Output the (x, y) coordinate of the center of the cell containing the given text.  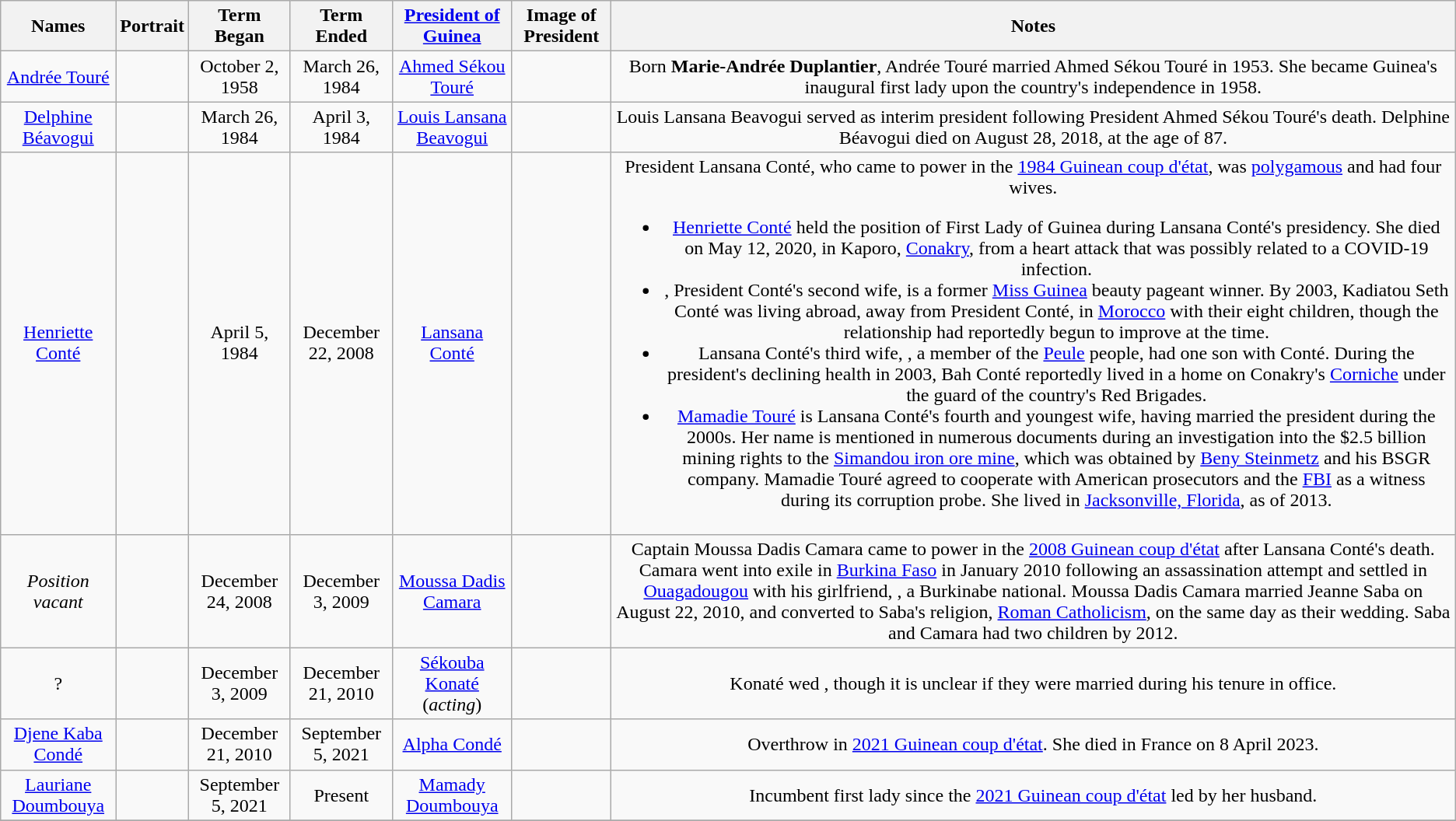
Notes (1033, 26)
Konaté wed , though it is unclear if they were married during his tenure in office. (1033, 683)
Louis Lansana Beavogui (452, 128)
Names (58, 26)
Position vacant (58, 591)
Image of President (562, 26)
Andrée Touré (58, 76)
? (58, 683)
Lauriane Doumbouya (58, 795)
Term Began (240, 26)
Moussa Dadis Camara (452, 591)
Term Ended (341, 26)
Ahmed Sékou Touré (452, 76)
April 3, 1984 (341, 128)
Henriette Conté (58, 344)
December 22, 2008 (341, 344)
Sékouba Konaté (acting) (452, 683)
October 2, 1958 (240, 76)
Alpha Condé (452, 745)
Djene Kaba Condé (58, 745)
Mamady Doumbouya (452, 795)
Present (341, 795)
Delphine Béavogui (58, 128)
Lansana Conté (452, 344)
Incumbent first lady since the 2021 Guinean coup d'état led by her husband. (1033, 795)
Overthrow in 2021 Guinean coup d'état. She died in France on 8 April 2023. (1033, 745)
President of Guinea (452, 26)
Portrait (152, 26)
December 24, 2008 (240, 591)
April 5, 1984 (240, 344)
